For the text-containing cell, return its midpoint in (x, y) coordinate format. 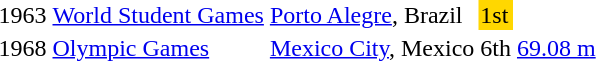
Porto Alegre, Brazil (372, 15)
1st (496, 15)
World Student Games (158, 15)
